Detect which cell encompasses the target text, then output its [X, Y] center coordinate. 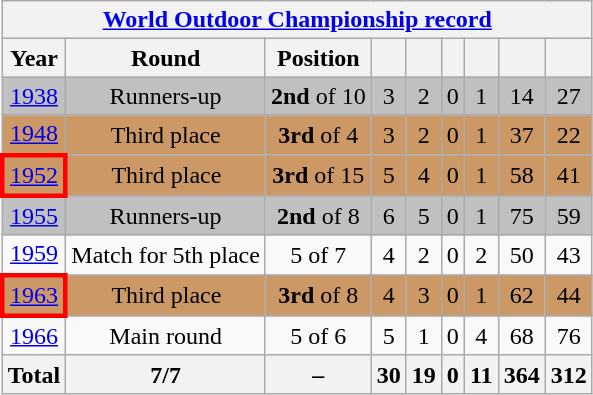
1963 [34, 296]
37 [522, 135]
1955 [34, 216]
5 of 6 [318, 336]
Total [34, 374]
75 [522, 216]
68 [522, 336]
43 [568, 255]
364 [522, 374]
Year [34, 58]
Main round [166, 336]
59 [568, 216]
62 [522, 296]
6 [388, 216]
1948 [34, 135]
11 [481, 374]
58 [522, 174]
7/7 [166, 374]
1966 [34, 336]
312 [568, 374]
– [318, 374]
27 [568, 96]
3rd of 4 [318, 135]
World Outdoor Championship record [297, 20]
3rd of 8 [318, 296]
Match for 5th place [166, 255]
41 [568, 174]
5 of 7 [318, 255]
1938 [34, 96]
2nd of 10 [318, 96]
44 [568, 296]
14 [522, 96]
1959 [34, 255]
50 [522, 255]
19 [424, 374]
2nd of 8 [318, 216]
22 [568, 135]
3rd of 15 [318, 174]
Round [166, 58]
Position [318, 58]
76 [568, 336]
1952 [34, 174]
30 [388, 374]
